Scan for the cell matching the given text and deliver its [x, y] coordinate at center. 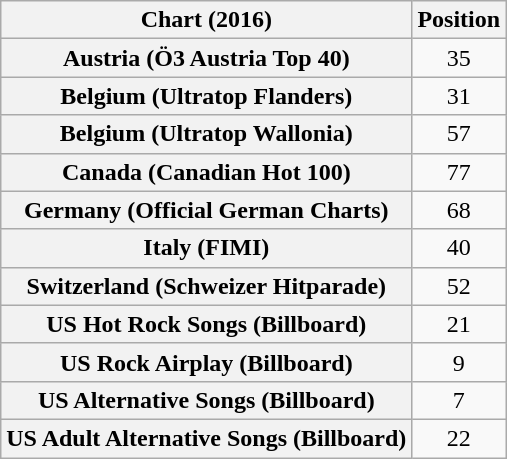
US Alternative Songs (Billboard) [206, 400]
Italy (FIMI) [206, 248]
22 [459, 438]
7 [459, 400]
31 [459, 96]
52 [459, 286]
Austria (Ö3 Austria Top 40) [206, 58]
Belgium (Ultratop Flanders) [206, 96]
Belgium (Ultratop Wallonia) [206, 134]
Position [459, 20]
Chart (2016) [206, 20]
57 [459, 134]
9 [459, 362]
US Rock Airplay (Billboard) [206, 362]
21 [459, 324]
Germany (Official German Charts) [206, 210]
35 [459, 58]
US Hot Rock Songs (Billboard) [206, 324]
Switzerland (Schweizer Hitparade) [206, 286]
40 [459, 248]
Canada (Canadian Hot 100) [206, 172]
77 [459, 172]
68 [459, 210]
US Adult Alternative Songs (Billboard) [206, 438]
